Return (x, y) of the center of cell containing provided text 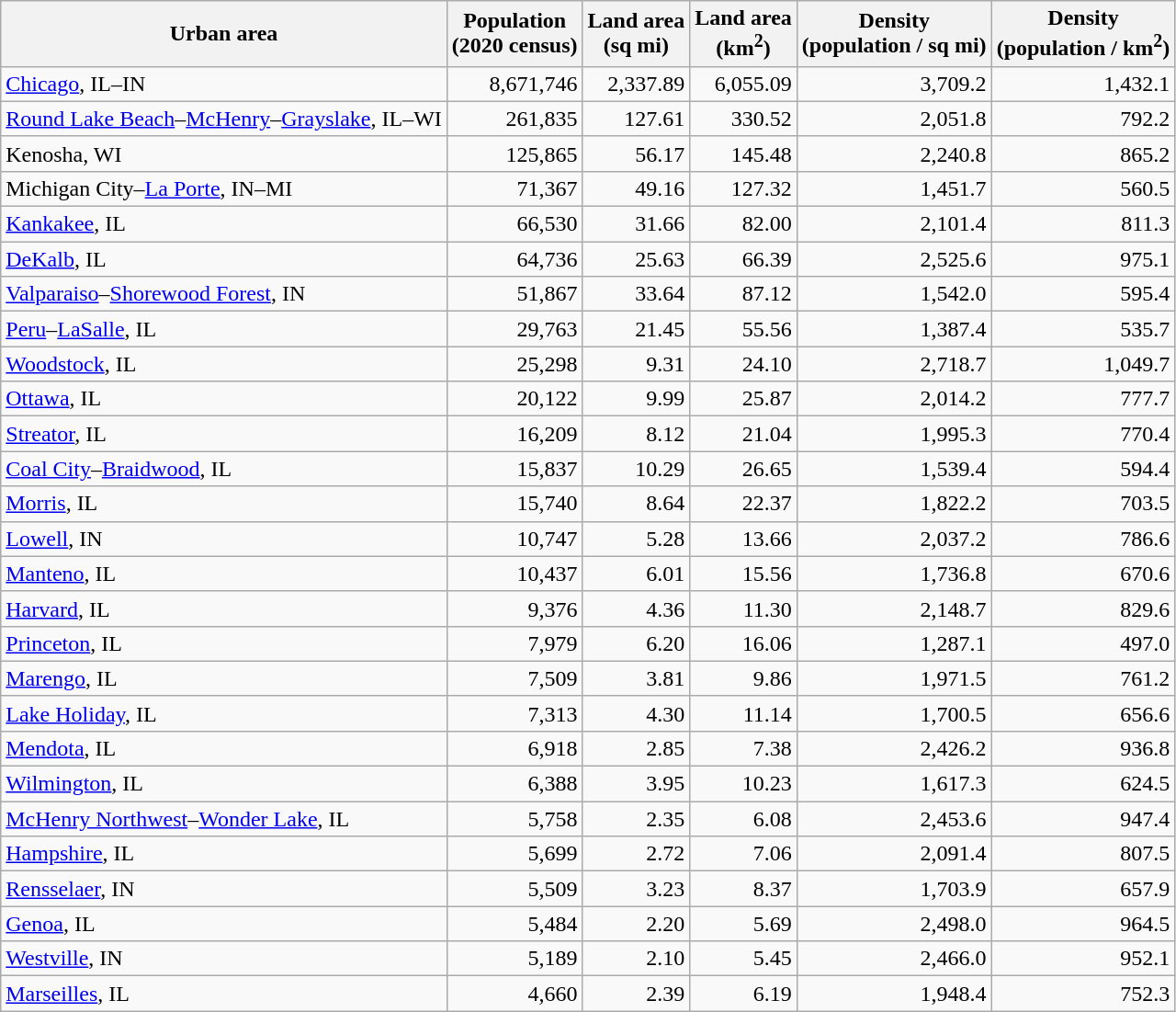
Land area(sq mi) (636, 34)
87.12 (744, 294)
2,453.6 (894, 819)
55.56 (744, 329)
752.3 (1083, 994)
Woodstock, IL (224, 364)
2,051.8 (894, 119)
5.69 (744, 924)
15,740 (514, 504)
8.12 (636, 434)
16.06 (744, 643)
21.45 (636, 329)
9.31 (636, 364)
2,525.6 (894, 259)
2.10 (636, 959)
Westville, IN (224, 959)
560.5 (1083, 188)
2,091.4 (894, 854)
1,387.4 (894, 329)
Lowell, IN (224, 539)
10,747 (514, 539)
Peru–LaSalle, IL (224, 329)
7,509 (514, 678)
1,542.0 (894, 294)
McHenry Northwest–Wonder Lake, IL (224, 819)
51,867 (514, 294)
Marengo, IL (224, 678)
9.99 (636, 399)
DeKalb, IL (224, 259)
657.9 (1083, 889)
9.86 (744, 678)
595.4 (1083, 294)
8.37 (744, 889)
7,979 (514, 643)
5,509 (514, 889)
761.2 (1083, 678)
6,918 (514, 748)
261,835 (514, 119)
Wilmington, IL (224, 784)
1,539.4 (894, 469)
3.23 (636, 889)
7.38 (744, 748)
Density(population / sq mi) (894, 34)
1,617.3 (894, 784)
2.39 (636, 994)
Ottawa, IL (224, 399)
127.61 (636, 119)
770.4 (1083, 434)
786.6 (1083, 539)
656.6 (1083, 713)
Princeton, IL (224, 643)
15.56 (744, 574)
20,122 (514, 399)
807.5 (1083, 854)
2,498.0 (894, 924)
15,837 (514, 469)
6.01 (636, 574)
6.20 (636, 643)
21.04 (744, 434)
2,101.4 (894, 224)
5,699 (514, 854)
952.1 (1083, 959)
24.10 (744, 364)
792.2 (1083, 119)
2,337.89 (636, 84)
Rensselaer, IN (224, 889)
Harvard, IL (224, 608)
2,240.8 (894, 154)
Valparaiso–Shorewood Forest, IN (224, 294)
2,466.0 (894, 959)
1,703.9 (894, 889)
703.5 (1083, 504)
1,736.8 (894, 574)
811.3 (1083, 224)
22.37 (744, 504)
16,209 (514, 434)
1,451.7 (894, 188)
11.14 (744, 713)
2,718.7 (894, 364)
145.48 (744, 154)
2.72 (636, 854)
7,313 (514, 713)
Coal City–Braidwood, IL (224, 469)
10.23 (744, 784)
10,437 (514, 574)
5.45 (744, 959)
Michigan City–La Porte, IN–MI (224, 188)
1,995.3 (894, 434)
64,736 (514, 259)
Kenosha, WI (224, 154)
2.35 (636, 819)
6.19 (744, 994)
Chicago, IL–IN (224, 84)
670.6 (1083, 574)
2,014.2 (894, 399)
9,376 (514, 608)
1,700.5 (894, 713)
6,055.09 (744, 84)
33.64 (636, 294)
5,758 (514, 819)
Lake Holiday, IL (224, 713)
49.16 (636, 188)
13.66 (744, 539)
2,148.7 (894, 608)
Kankakee, IL (224, 224)
Mendota, IL (224, 748)
Density(population / km2) (1083, 34)
829.6 (1083, 608)
Streator, IL (224, 434)
25,298 (514, 364)
2,037.2 (894, 539)
1,948.4 (894, 994)
Urban area (224, 34)
5,484 (514, 924)
3,709.2 (894, 84)
594.4 (1083, 469)
66.39 (744, 259)
535.7 (1083, 329)
25.63 (636, 259)
777.7 (1083, 399)
31.66 (636, 224)
29,763 (514, 329)
8.64 (636, 504)
1,287.1 (894, 643)
Round Lake Beach–McHenry–Grayslake, IL–WI (224, 119)
5,189 (514, 959)
Morris, IL (224, 504)
975.1 (1083, 259)
71,367 (514, 188)
127.32 (744, 188)
10.29 (636, 469)
6,388 (514, 784)
125,865 (514, 154)
1,432.1 (1083, 84)
4.36 (636, 608)
936.8 (1083, 748)
964.5 (1083, 924)
Genoa, IL (224, 924)
3.81 (636, 678)
82.00 (744, 224)
947.4 (1083, 819)
8,671,746 (514, 84)
2.20 (636, 924)
1,971.5 (894, 678)
5.28 (636, 539)
66,530 (514, 224)
3.95 (636, 784)
1,049.7 (1083, 364)
Manteno, IL (224, 574)
2.85 (636, 748)
Land area(km2) (744, 34)
497.0 (1083, 643)
2,426.2 (894, 748)
56.17 (636, 154)
7.06 (744, 854)
26.65 (744, 469)
11.30 (744, 608)
330.52 (744, 119)
1,822.2 (894, 504)
25.87 (744, 399)
6.08 (744, 819)
624.5 (1083, 784)
4.30 (636, 713)
4,660 (514, 994)
Marseilles, IL (224, 994)
865.2 (1083, 154)
Hampshire, IL (224, 854)
Population(2020 census) (514, 34)
